Determine the (X, Y) coordinate at the center of the cell enclosing the given text.  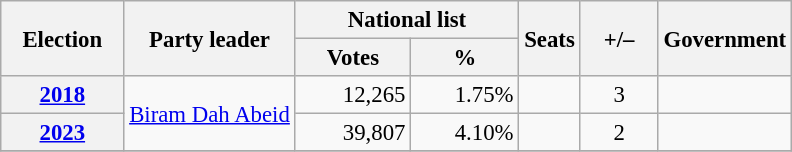
4.10% (465, 133)
Election (62, 38)
1.75% (465, 95)
3 (619, 95)
Seats (550, 38)
2 (619, 133)
2023 (62, 133)
39,807 (353, 133)
Biram Dah Abeid (210, 114)
National list (407, 20)
2018 (62, 95)
% (465, 58)
12,265 (353, 95)
+/– (619, 38)
Votes (353, 58)
Government (724, 38)
Party leader (210, 38)
